Scan for the cell matching the given text and deliver its [x, y] coordinate at center. 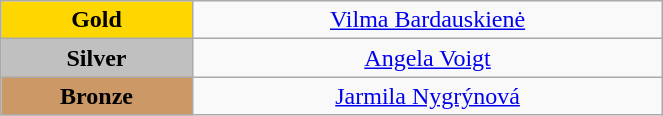
Gold [97, 20]
Angela Voigt [428, 58]
Silver [97, 58]
Jarmila Nygrýnová [428, 96]
Vilma Bardauskienė [428, 20]
Bronze [97, 96]
